Scan for the cell matching the given text and deliver its (x, y) coordinate at center. 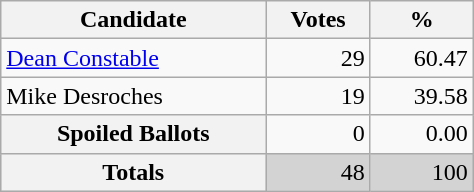
Candidate (134, 20)
Dean Constable (134, 58)
29 (318, 58)
39.58 (422, 96)
% (422, 20)
Totals (134, 172)
Mike Desroches (134, 96)
60.47 (422, 58)
0 (318, 134)
48 (318, 172)
19 (318, 96)
0.00 (422, 134)
Votes (318, 20)
Spoiled Ballots (134, 134)
100 (422, 172)
